Output the [X, Y] coordinate of the center of the cell containing the given text.  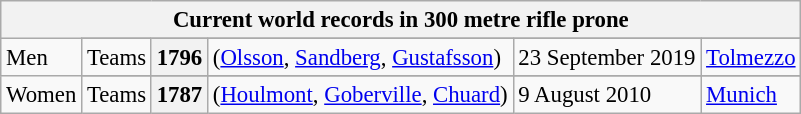
23 September 2019 [607, 58]
Tolmezzo [751, 58]
Women [42, 95]
Men [42, 58]
9 August 2010 [607, 95]
Munich [751, 95]
(Olsson, Sandberg, Gustafsson) [360, 58]
Current world records in 300 metre rifle prone [401, 20]
1787 [179, 95]
1796 [179, 58]
(Houlmont, Goberville, Chuard) [360, 95]
